Return the [x, y] coordinate for the center point of the cell that contains the specified text.  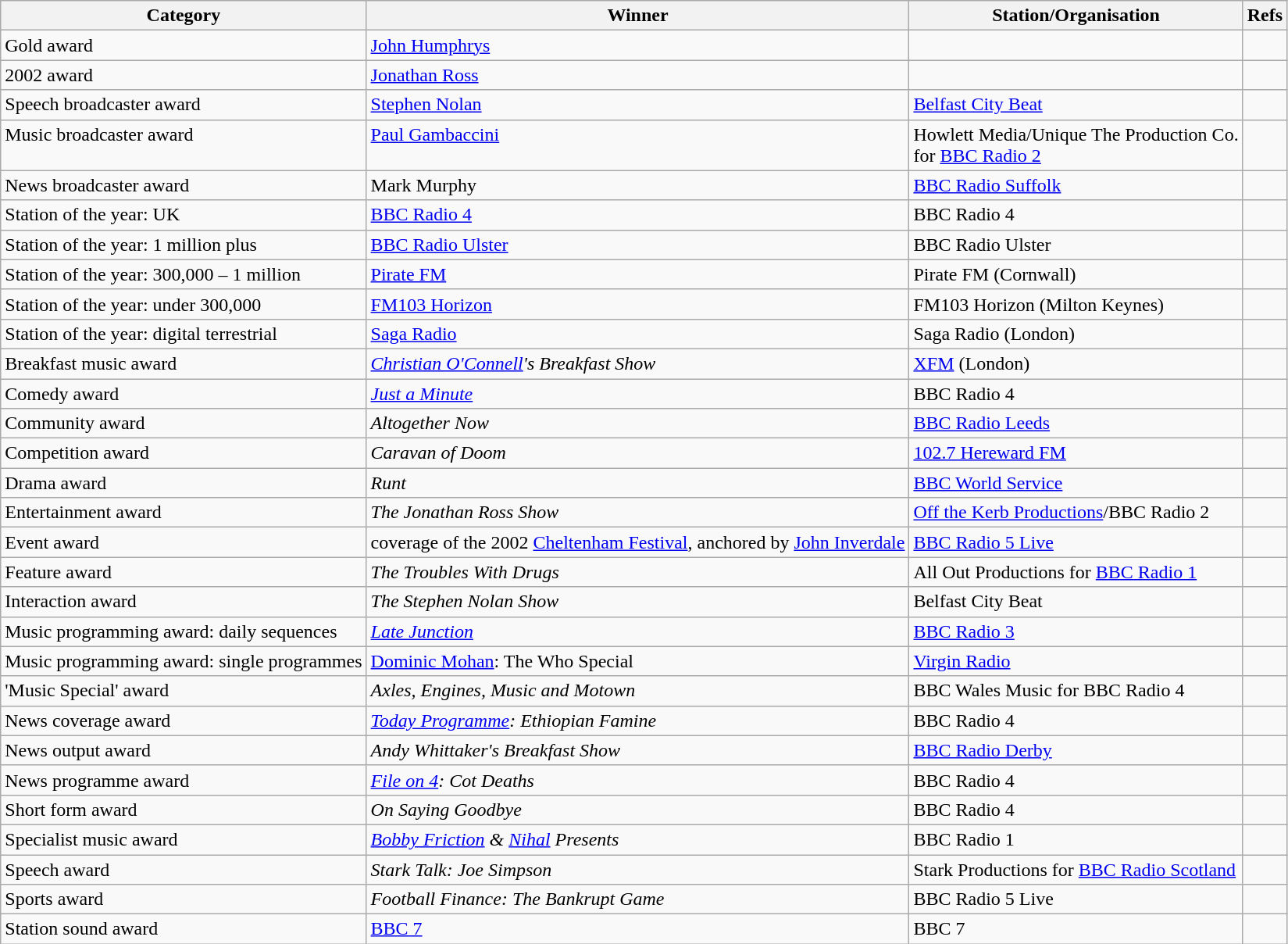
Altogether Now [637, 424]
Today Programme: Ethiopian Famine [637, 721]
Saga Radio (London) [1076, 334]
Music programming award: daily sequences [184, 631]
Music programming award: single programmes [184, 661]
102.7 Hereward FM [1076, 453]
BBC Radio 1 [1076, 839]
Bobby Friction & Nihal Presents [637, 839]
Runt [637, 483]
Short form award [184, 810]
coverage of the 2002 Cheltenham Festival, anchored by John Inverdale [637, 542]
The Troubles With Drugs [637, 572]
'Music Special' award [184, 691]
Christian O'Connell's Breakfast Show [637, 363]
2002 award [184, 75]
Station of the year: under 300,000 [184, 304]
Caravan of Doom [637, 453]
Late Junction [637, 631]
Community award [184, 424]
Station/Organisation [1076, 16]
Football Finance: The Bankrupt Game [637, 899]
Refs [1265, 16]
News programme award [184, 780]
Station of the year: 300,000 – 1 million [184, 274]
Specialist music award [184, 839]
On Saying Goodbye [637, 810]
Station of the year: UK [184, 215]
Winner [637, 16]
Stephen Nolan [637, 105]
Pirate FM (Cornwall) [1076, 274]
BBC Wales Music for BBC Radio 4 [1076, 691]
Paul Gambaccini [637, 145]
Andy Whittaker's Breakfast Show [637, 750]
Feature award [184, 572]
Mark Murphy [637, 185]
Howlett Media/Unique The Production Co.for BBC Radio 2 [1076, 145]
John Humphrys [637, 45]
Station of the year: digital terrestrial [184, 334]
Just a Minute [637, 393]
Pirate FM [637, 274]
Axles, Engines, Music and Motown [637, 691]
XFM (London) [1076, 363]
News broadcaster award [184, 185]
The Jonathan Ross Show [637, 513]
BBC Radio 3 [1076, 631]
Comedy award [184, 393]
Saga Radio [637, 334]
Interaction award [184, 602]
Stark Productions for BBC Radio Scotland [1076, 870]
Speech award [184, 870]
Entertainment award [184, 513]
Category [184, 16]
News coverage award [184, 721]
File on 4: Cot Deaths [637, 780]
FM103 Horizon (Milton Keynes) [1076, 304]
Station of the year: 1 million plus [184, 245]
Gold award [184, 45]
Virgin Radio [1076, 661]
Drama award [184, 483]
BBC World Service [1076, 483]
BBC Radio Leeds [1076, 424]
The Stephen Nolan Show [637, 602]
Off the Kerb Productions/BBC Radio 2 [1076, 513]
FM103 Horizon [637, 304]
Music broadcaster award [184, 145]
Station sound award [184, 929]
Jonathan Ross [637, 75]
Speech broadcaster award [184, 105]
Breakfast music award [184, 363]
News output award [184, 750]
Event award [184, 542]
Competition award [184, 453]
BBC Radio Suffolk [1076, 185]
BBC Radio Derby [1076, 750]
Dominic Mohan: The Who Special [637, 661]
Sports award [184, 899]
All Out Productions for BBC Radio 1 [1076, 572]
Stark Talk: Joe Simpson [637, 870]
